Find where the given text appears and provide that cell's center as (x, y) coordinate. 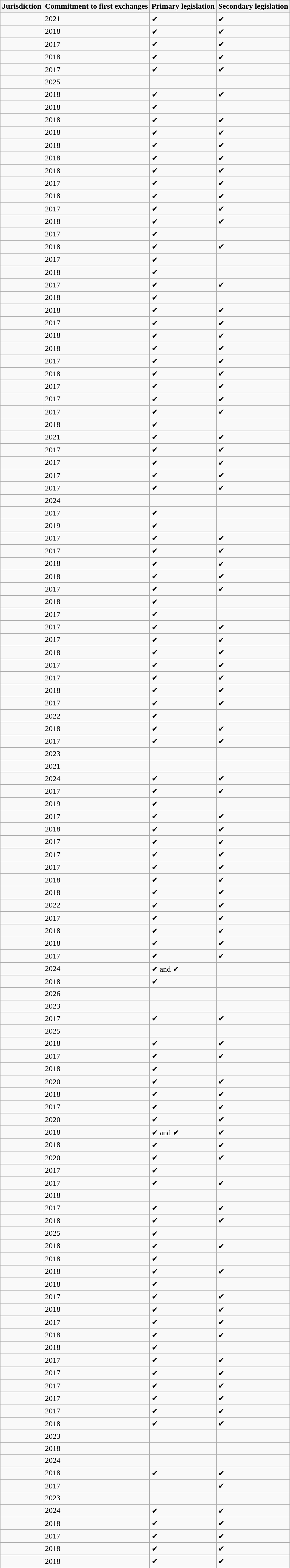
Commitment to first exchanges (97, 6)
Secondary legislation (253, 6)
2026 (97, 994)
Primary legislation (183, 6)
Jurisdiction (22, 6)
